Locate the cell with the specified text and output its (X, Y) center coordinate. 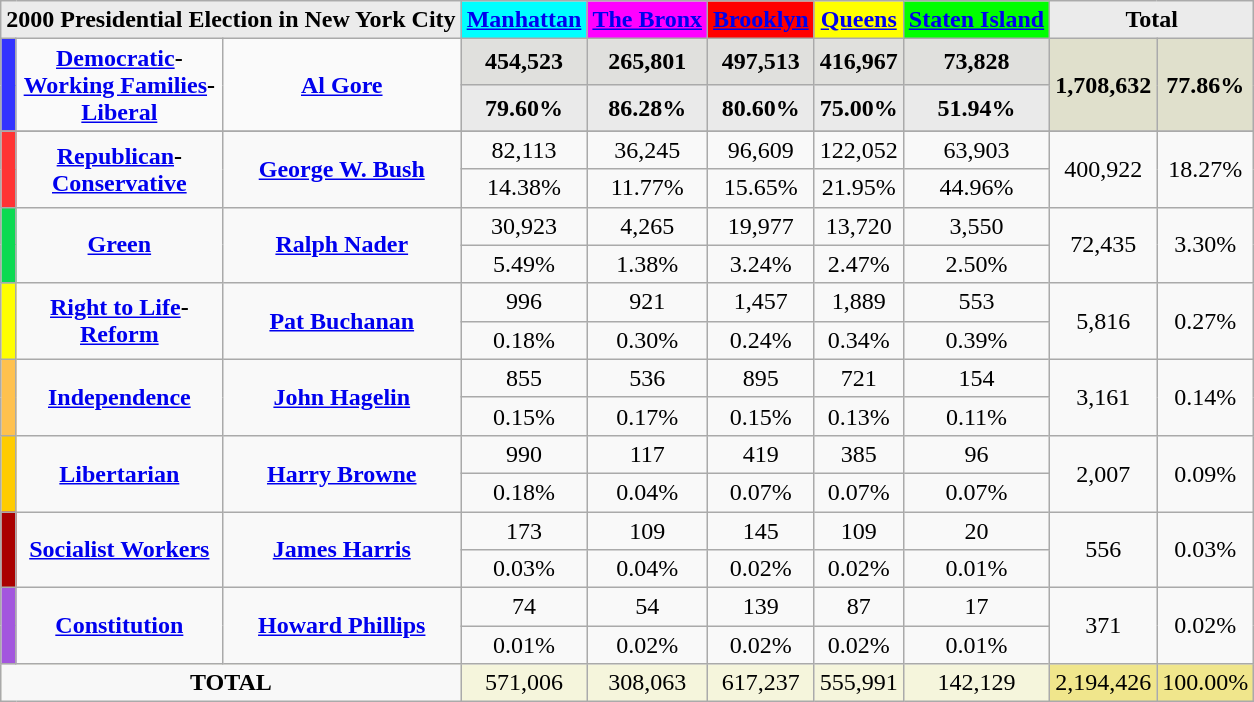
2000 Presidential Election in New York City (231, 20)
454,523 (524, 62)
419 (762, 454)
1,889 (858, 302)
2.50% (976, 264)
0.09% (1206, 473)
Libertarian (119, 473)
86.28% (648, 108)
54 (648, 607)
0.13% (858, 416)
3,550 (976, 226)
0.27% (1206, 321)
18.27% (1206, 169)
996 (524, 302)
Green (119, 245)
75.00% (858, 108)
145 (762, 531)
921 (648, 302)
Harry Browne (342, 473)
Right to Life-Reform (119, 321)
385 (858, 454)
855 (524, 378)
0.14% (1206, 397)
536 (648, 378)
1,708,632 (1104, 85)
142,129 (976, 683)
5.49% (524, 264)
617,237 (762, 683)
11.77% (648, 188)
15.65% (762, 188)
0.39% (976, 340)
96,609 (762, 150)
Brooklyn (762, 20)
1,457 (762, 302)
Pat Buchanan (342, 321)
100.00% (1206, 683)
990 (524, 454)
TOTAL (231, 683)
5,816 (1104, 321)
371 (1104, 626)
3.30% (1206, 245)
17 (976, 607)
79.60% (524, 108)
13,720 (858, 226)
19,977 (762, 226)
36,245 (648, 150)
George W. Bush (342, 169)
Independence (119, 397)
308,063 (648, 683)
173 (524, 531)
Ralph Nader (342, 245)
556 (1104, 550)
51.94% (976, 108)
74 (524, 607)
Howard Phillips (342, 626)
416,967 (858, 62)
154 (976, 378)
73,828 (976, 62)
117 (648, 454)
77.86% (1206, 85)
3,161 (1104, 397)
0.30% (648, 340)
497,513 (762, 62)
Manhattan (524, 20)
0.11% (976, 416)
721 (858, 378)
30,923 (524, 226)
122,052 (858, 150)
20 (976, 531)
80.60% (762, 108)
0.34% (858, 340)
Constitution (119, 626)
21.95% (858, 188)
James Harris (342, 550)
1.38% (648, 264)
Democratic-Working Families-Liberal (119, 85)
265,801 (648, 62)
4,265 (648, 226)
3.24% (762, 264)
63,903 (976, 150)
895 (762, 378)
John Hagelin (342, 397)
571,006 (524, 683)
Queens (858, 20)
Total (1152, 20)
2.47% (858, 264)
Staten Island (976, 20)
553 (976, 302)
72,435 (1104, 245)
Socialist Workers (119, 550)
87 (858, 607)
44.96% (976, 188)
0.17% (648, 416)
Republican-Conservative (119, 169)
555,991 (858, 683)
139 (762, 607)
2,007 (1104, 473)
Al Gore (342, 85)
0.24% (762, 340)
The Bronx (648, 20)
2,194,426 (1104, 683)
400,922 (1104, 169)
96 (976, 454)
82,113 (524, 150)
14.38% (524, 188)
